Capture the cell that displays the provided text and extract its [X, Y] central coordinate. 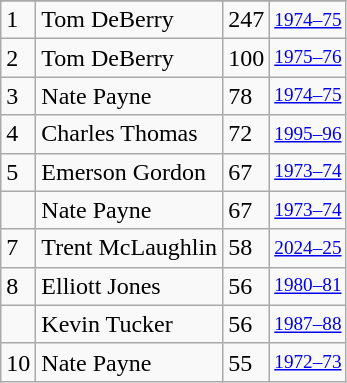
58 [246, 248]
1 [18, 20]
247 [246, 20]
Trent McLaughlin [130, 248]
3 [18, 96]
4 [18, 134]
1987–88 [308, 324]
78 [246, 96]
Elliott Jones [130, 286]
100 [246, 58]
Kevin Tucker [130, 324]
1980–81 [308, 286]
2024–25 [308, 248]
Emerson Gordon [130, 172]
1975–76 [308, 58]
1972–73 [308, 362]
55 [246, 362]
10 [18, 362]
1995–96 [308, 134]
5 [18, 172]
7 [18, 248]
72 [246, 134]
8 [18, 286]
Charles Thomas [130, 134]
2 [18, 58]
